Search for the cell housing the specified text and yield its [x, y] center coordinate. 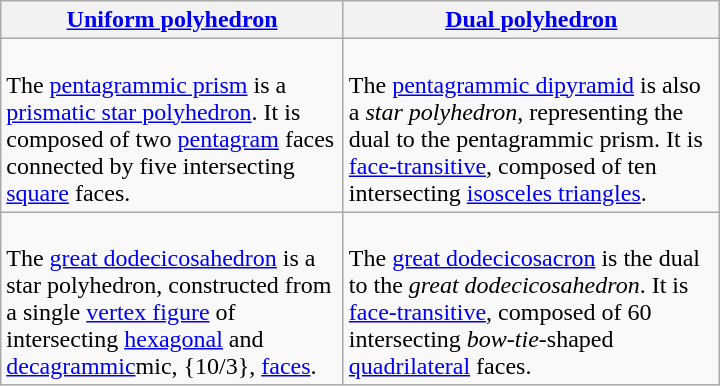
The pentagrammic prism is a prismatic star polyhedron. It is composed of two pentagram faces connected by five intersecting square faces. [172, 126]
The great dodecicosahedron is a star polyhedron, constructed from a single vertex figure of intersecting hexagonal and decagrammicmic, {10/3}, faces. [172, 298]
Dual polyhedron [531, 20]
Uniform polyhedron [172, 20]
